Detect which cell encompasses the target text, then output its (x, y) center coordinate. 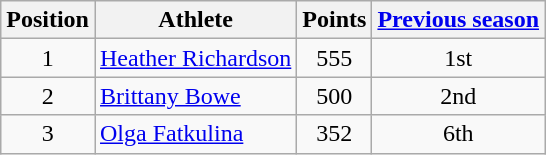
1 (48, 58)
Previous season (458, 20)
Position (48, 20)
2 (48, 96)
Athlete (195, 20)
352 (334, 134)
Points (334, 20)
2nd (458, 96)
Olga Fatkulina (195, 134)
6th (458, 134)
Heather Richardson (195, 58)
555 (334, 58)
500 (334, 96)
1st (458, 58)
Brittany Bowe (195, 96)
3 (48, 134)
